Locate the cell with the specified text and output its [X, Y] center coordinate. 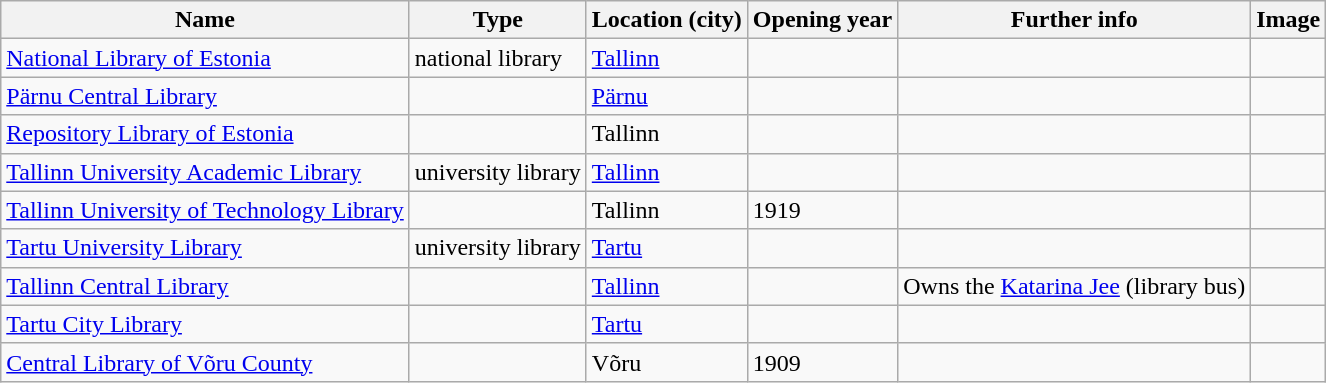
Tallinn Central Library [206, 286]
Repository Library of Estonia [206, 134]
Tartu City Library [206, 324]
1919 [822, 210]
Tallinn University of Technology Library [206, 210]
Name [206, 20]
Pärnu Central Library [206, 96]
National Library of Estonia [206, 58]
Type [498, 20]
Further info [1074, 20]
Tallinn University Academic Library [206, 172]
1909 [822, 362]
national library [498, 58]
Opening year [822, 20]
Central Library of Võru County [206, 362]
Pärnu [666, 96]
Owns the Katarina Jee (library bus) [1074, 286]
Võru [666, 362]
Image [1288, 20]
Location (city) [666, 20]
Tartu University Library [206, 248]
